Determine the [X, Y] coordinate at the center of the cell enclosing the given text.  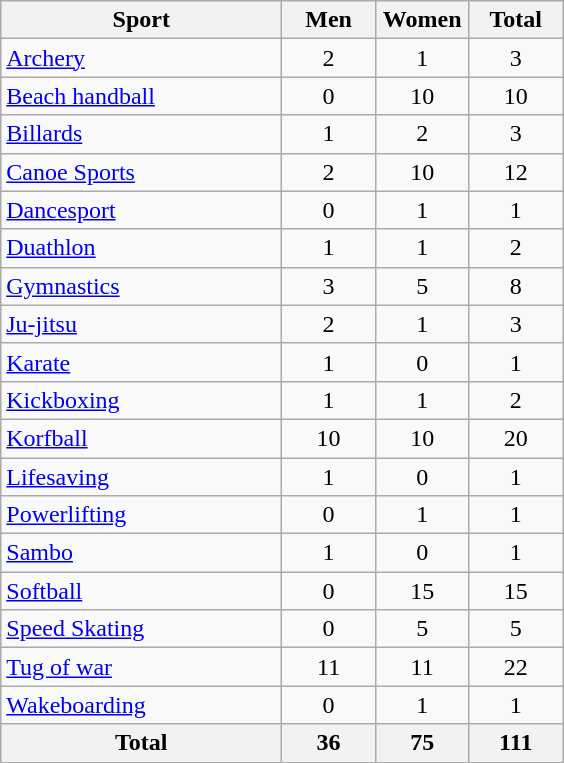
Tug of war [142, 667]
8 [516, 286]
Ju-jitsu [142, 324]
Billards [142, 134]
Beach handball [142, 96]
Sport [142, 20]
Gymnastics [142, 286]
75 [422, 743]
Sambo [142, 553]
Kickboxing [142, 400]
Speed Skating [142, 629]
Powerlifting [142, 515]
12 [516, 172]
20 [516, 438]
Softball [142, 591]
Lifesaving [142, 477]
Men [329, 20]
Wakeboarding [142, 705]
Dancesport [142, 210]
Karate [142, 362]
Canoe Sports [142, 172]
22 [516, 667]
Duathlon [142, 248]
Archery [142, 58]
111 [516, 743]
36 [329, 743]
Korfball [142, 438]
Women [422, 20]
